For the text-containing cell, return its midpoint in [X, Y] coordinate format. 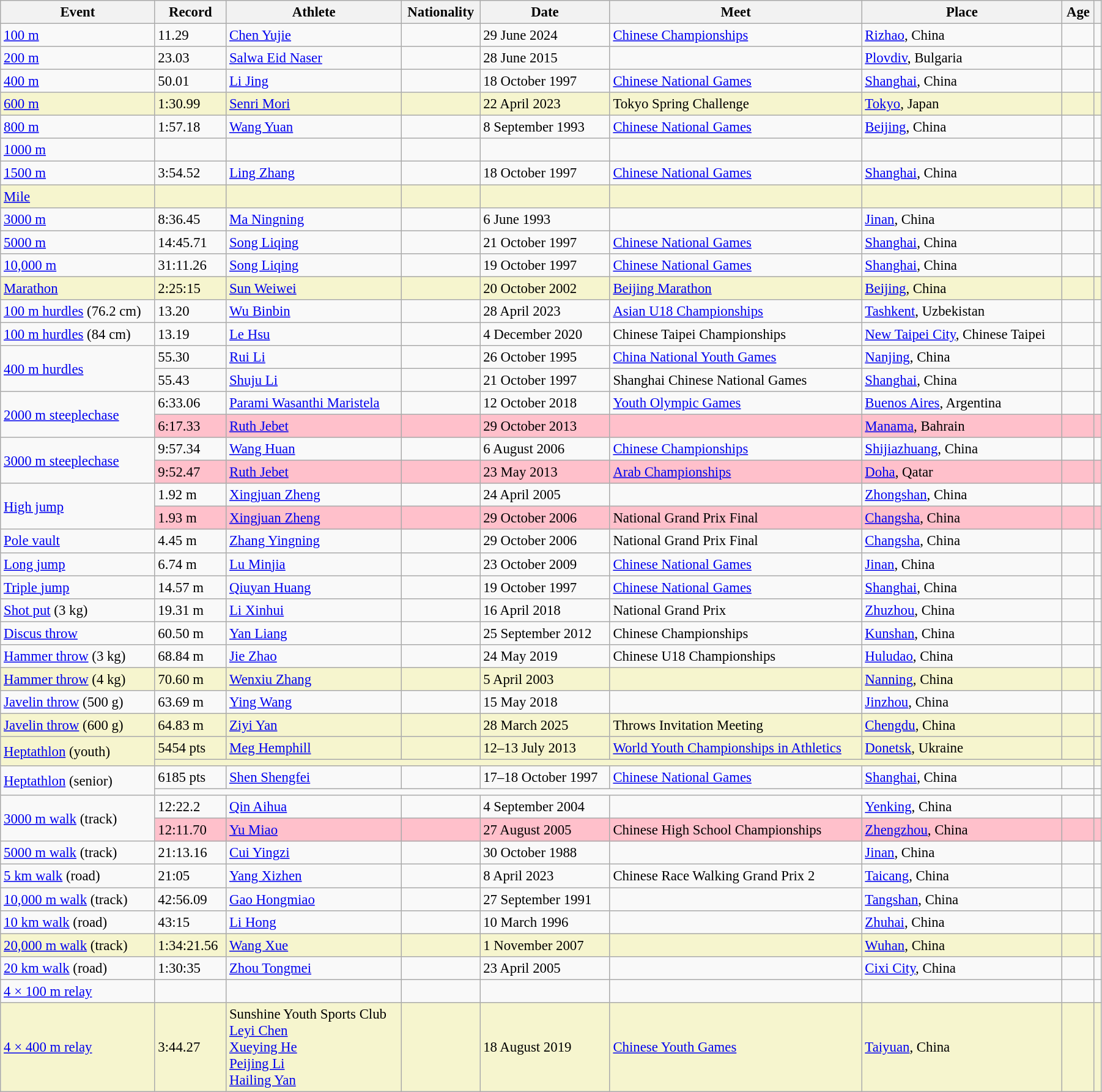
Shot put (3 kg) [78, 610]
Mile [78, 196]
Zhuzhou, China [962, 610]
Wuhan, China [962, 945]
Place [962, 12]
5000 m [78, 242]
Sun Weiwei [314, 288]
63.69 m [191, 702]
Zhuhai, China [962, 922]
100 m hurdles (84 cm) [78, 334]
Athlete [314, 12]
27 September 1991 [545, 899]
1:34:21.56 [191, 945]
20 km walk (road) [78, 968]
29 June 2024 [545, 35]
9:57.34 [191, 449]
1:30.99 [191, 104]
21:13.16 [191, 853]
Age [1078, 12]
100 m hurdles (76.2 cm) [78, 311]
Qin Aihua [314, 807]
28 March 2025 [545, 725]
Doha, Qatar [962, 472]
Gao Hongmiao [314, 899]
Pole vault [78, 541]
Chinese Race Walking Grand Prix 2 [736, 876]
Zhengzhou, China [962, 830]
Beijing Marathon [736, 288]
Asian U18 Championships [736, 311]
Donetsk, Ukraine [962, 748]
8 September 1993 [545, 127]
1000 m [78, 150]
43:15 [191, 922]
Wang Xue [314, 945]
1 November 2007 [545, 945]
600 m [78, 104]
17–18 October 1997 [545, 778]
28 April 2023 [545, 311]
25 September 2012 [545, 633]
Tokyo Spring Challenge [736, 104]
Jie Zhao [314, 656]
12 October 2018 [545, 403]
24 May 2019 [545, 656]
12:11.70 [191, 830]
28 June 2015 [545, 58]
68.84 m [191, 656]
Chinese U18 Championships [736, 656]
Zhou Tongmei [314, 968]
Zhongshan, China [962, 495]
Yang Xizhen [314, 876]
Ling Zhang [314, 173]
Li Xinhui [314, 610]
Cixi City, China [962, 968]
10 March 1996 [545, 922]
Hammer throw (3 kg) [78, 656]
Event [78, 12]
Wu Binbin [314, 311]
5 km walk (road) [78, 876]
Plovdiv, Bulgaria [962, 58]
Cui Yingzi [314, 853]
Chinese High School Championships [736, 830]
Arab Championships [736, 472]
23 October 2009 [545, 564]
2:25:15 [191, 288]
Kunshan, China [962, 633]
Heptathlon (youth) [78, 751]
1:30:35 [191, 968]
5454 pts [191, 748]
5000 m walk (track) [78, 853]
6:33.06 [191, 403]
60.50 m [191, 633]
Record [191, 12]
13.20 [191, 311]
Javelin throw (500 g) [78, 702]
26 October 1995 [545, 357]
64.83 m [191, 725]
27 August 2005 [545, 830]
6 June 1993 [545, 219]
29 October 2013 [545, 426]
30 October 1988 [545, 853]
Manama, Bahrain [962, 426]
Ying Wang [314, 702]
70.60 m [191, 679]
High jump [78, 507]
Meg Hemphill [314, 748]
Tokyo, Japan [962, 104]
Sunshine Youth Sports ClubLeyi ChenXueying HePeijing LiHailing Yan [314, 1047]
4 × 400 m relay [78, 1047]
Ma Ningning [314, 219]
11.29 [191, 35]
Discus throw [78, 633]
4 December 2020 [545, 334]
10,000 m [78, 265]
21:05 [191, 876]
23 May 2013 [545, 472]
1500 m [78, 173]
Chengdu, China [962, 725]
55.30 [191, 357]
2000 m steeplechase [78, 415]
Heptathlon (senior) [78, 781]
1.93 m [191, 518]
23.03 [191, 58]
1:57.18 [191, 127]
8 April 2023 [545, 876]
Wang Huan [314, 449]
New Taipei City, Chinese Taipei [962, 334]
Zhang Yingning [314, 541]
6 August 2006 [545, 449]
4 × 100 m relay [78, 991]
Chinese Youth Games [736, 1047]
Li Jing [314, 81]
Nanning, China [962, 679]
Wenxiu Zhang [314, 679]
55.43 [191, 380]
22 April 2023 [545, 104]
Parami Wasanthi Maristela [314, 403]
1.92 m [191, 495]
8:36.45 [191, 219]
Date [545, 12]
800 m [78, 127]
Nationality [441, 12]
Rui Li [314, 357]
12–13 July 2013 [545, 748]
31:11.26 [191, 265]
Marathon [78, 288]
Meet [736, 12]
3000 m steeplechase [78, 460]
Li Hong [314, 922]
20 October 2002 [545, 288]
Shijiazhuang, China [962, 449]
Buenos Aires, Argentina [962, 403]
18 August 2019 [545, 1047]
200 m [78, 58]
3:44.27 [191, 1047]
400 m hurdles [78, 368]
6185 pts [191, 778]
50.01 [191, 81]
6:17.33 [191, 426]
Shen Shengfei [314, 778]
14.57 m [191, 587]
19.31 m [191, 610]
Shanghai Chinese National Games [736, 380]
Jinzhou, China [962, 702]
9:52.47 [191, 472]
23 April 2005 [545, 968]
Tashkent, Uzbekistan [962, 311]
Yenking, China [962, 807]
14:45.71 [191, 242]
4.45 m [191, 541]
42:56.09 [191, 899]
Taiyuan, China [962, 1047]
15 May 2018 [545, 702]
400 m [78, 81]
Youth Olympic Games [736, 403]
13.19 [191, 334]
Huludao, China [962, 656]
Chinese Taipei Championships [736, 334]
Lu Minjia [314, 564]
Long jump [78, 564]
Senri Mori [314, 104]
16 April 2018 [545, 610]
20,000 m walk (track) [78, 945]
Wang Yuan [314, 127]
Triple jump [78, 587]
5 April 2003 [545, 679]
World Youth Championships in Athletics [736, 748]
3:54.52 [191, 173]
Nanjing, China [962, 357]
Javelin throw (600 g) [78, 725]
3000 m walk (track) [78, 819]
Le Hsu [314, 334]
Throws Invitation Meeting [736, 725]
Salwa Eid Naser [314, 58]
Qiuyan Huang [314, 587]
24 April 2005 [545, 495]
Rizhao, China [962, 35]
Chen Yujie [314, 35]
6.74 m [191, 564]
Shuju Li [314, 380]
Ziyi Yan [314, 725]
Hammer throw (4 kg) [78, 679]
Tangshan, China [962, 899]
China National Youth Games [736, 357]
10,000 m walk (track) [78, 899]
Yu Miao [314, 830]
3000 m [78, 219]
4 September 2004 [545, 807]
10 km walk (road) [78, 922]
12:22.2 [191, 807]
Yan Liang [314, 633]
Taicang, China [962, 876]
100 m [78, 35]
National Grand Prix [736, 610]
